Output the [X, Y] coordinate of the center of the cell containing the given text.  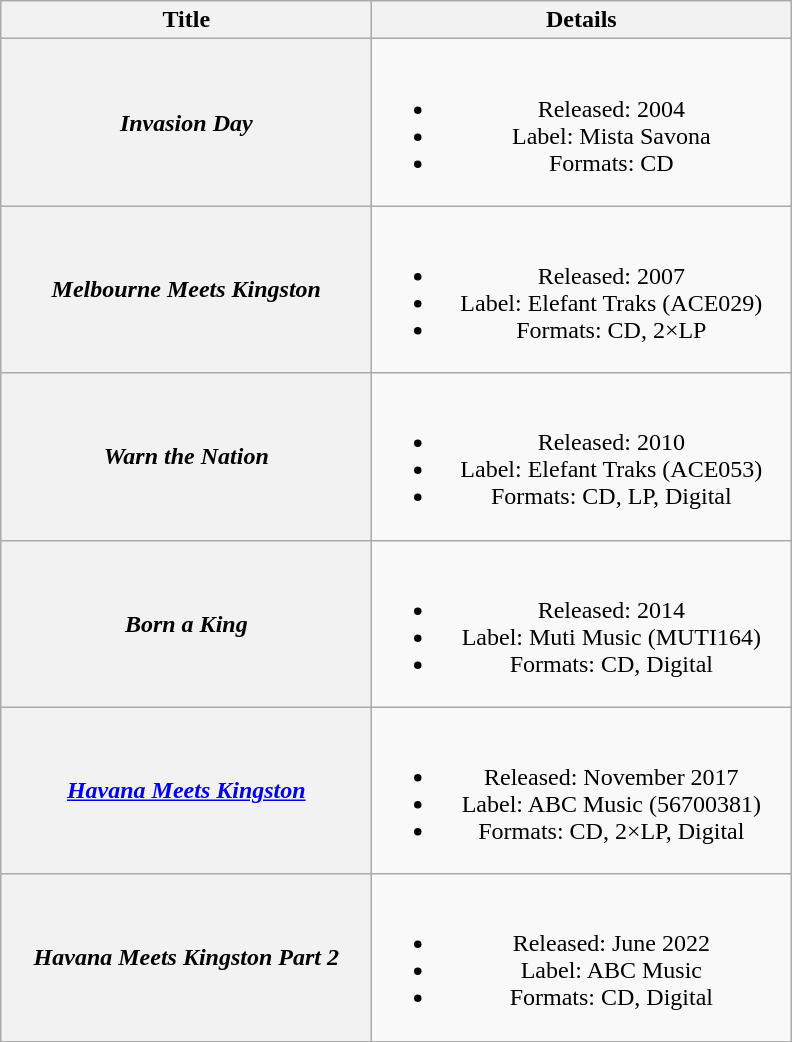
Details [582, 20]
Released: 2010Label: Elefant Traks (ACE053)Formats: CD, LP, Digital [582, 456]
Released: 2004Label: Mista SavonaFormats: CD [582, 122]
Havana Meets Kingston [186, 790]
Melbourne Meets Kingston [186, 290]
Released: 2014Label: Muti Music (MUTI164)Formats: CD, Digital [582, 624]
Released: November 2017Label: ABC Music (56700381)Formats: CD, 2×LP, Digital [582, 790]
Released: 2007Label: Elefant Traks (ACE029)Formats: CD, 2×LP [582, 290]
Warn the Nation [186, 456]
Released: June 2022Label: ABC MusicFormats: CD, Digital [582, 958]
Born a King [186, 624]
Havana Meets Kingston Part 2 [186, 958]
Title [186, 20]
Invasion Day [186, 122]
